Return the (X, Y) coordinate for the center point of the cell that contains the specified text.  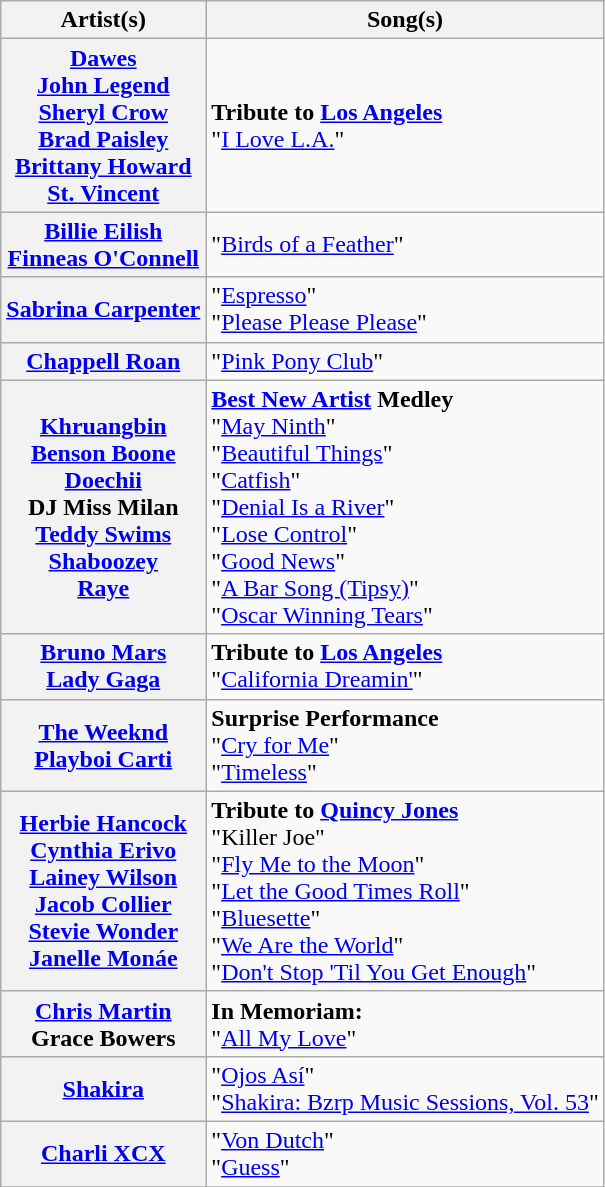
Herbie HancockCynthia ErivoLainey WilsonJacob CollierStevie WonderJanelle Monáe (104, 891)
Chappell Roan (104, 361)
Sabrina Carpenter (104, 310)
Tribute to Quincy Jones"Killer Joe""Fly Me to the Moon""Let the Good Times Roll""Bluesette""We Are the World""Don't Stop 'Til You Get Enough" (405, 891)
Tribute to Los Angeles "I Love L.A." (405, 126)
Chris MartinGrace Bowers (104, 1024)
"Birds of a Feather" (405, 244)
Best New Artist Medley"May Ninth""Beautiful Things""Catfish""Denial Is a River""Lose Control""Good News""A Bar Song (Tipsy)""Oscar Winning Tears" (405, 507)
In Memoriam:"All My Love" (405, 1024)
Surprise Performance"Cry for Me""Timeless" (405, 745)
Charli XCX (104, 1154)
Tribute to Los Angeles "California Dreamin'" (405, 666)
"Ojos Así""Shakira: Bzrp Music Sessions, Vol. 53" (405, 1088)
"Espresso""Please Please Please" (405, 310)
Bruno MarsLady Gaga (104, 666)
Billie EilishFinneas O'Connell (104, 244)
The WeekndPlayboi Carti (104, 745)
Song(s) (405, 20)
Shakira (104, 1088)
DawesJohn LegendSheryl CrowBrad PaisleyBrittany HowardSt. Vincent (104, 126)
KhruangbinBenson BooneDoechiiDJ Miss MilanTeddy SwimsShaboozeyRaye (104, 507)
"Pink Pony Club" (405, 361)
Artist(s) (104, 20)
"Von Dutch""Guess" (405, 1154)
